Extract the (X, Y) coordinate from the center of the cell holding the provided text.  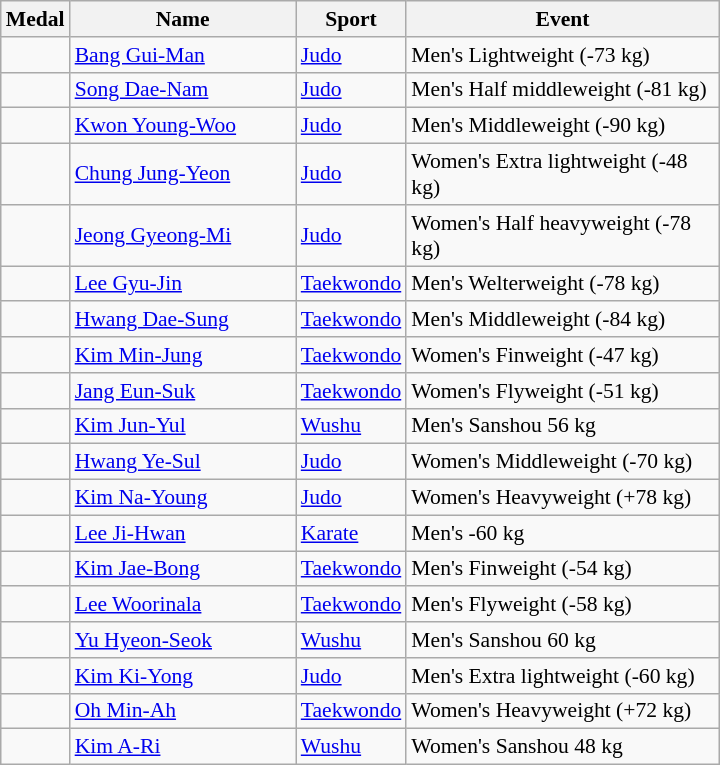
Men's Half middleweight (-81 kg) (562, 90)
Yu Hyeon-Seok (183, 640)
Women's Heavyweight (+72 kg) (562, 711)
Women's Finweight (-47 kg) (562, 355)
Men's Sanshou 56 kg (562, 426)
Kim Na-Young (183, 498)
Women's Half heavyweight (-78 kg) (562, 236)
Jeong Gyeong-Mi (183, 236)
Men's Flyweight (-58 kg) (562, 605)
Men's Lightweight (-73 kg) (562, 55)
Women's Flyweight (-51 kg) (562, 391)
Kim A-Ri (183, 747)
Kim Min-Jung (183, 355)
Chung Jung-Yeon (183, 174)
Hwang Ye-Sul (183, 462)
Kim Ki-Yong (183, 676)
Women's Sanshou 48 kg (562, 747)
Kwon Young-Woo (183, 126)
Oh Min-Ah (183, 711)
Kim Jun-Yul (183, 426)
Women's Heavyweight (+78 kg) (562, 498)
Men's Finweight (-54 kg) (562, 569)
Bang Gui-Man (183, 55)
Men's -60 kg (562, 533)
Sport (352, 19)
Lee Woorinala (183, 605)
Hwang Dae-Sung (183, 320)
Women's Extra lightweight (-48 kg) (562, 174)
Women's Middleweight (-70 kg) (562, 462)
Medal (36, 19)
Lee Gyu-Jin (183, 284)
Men's Extra lightweight (-60 kg) (562, 676)
Lee Ji-Hwan (183, 533)
Men's Welterweight (-78 kg) (562, 284)
Event (562, 19)
Jang Eun-Suk (183, 391)
Karate (352, 533)
Name (183, 19)
Men's Sanshou 60 kg (562, 640)
Song Dae-Nam (183, 90)
Men's Middleweight (-84 kg) (562, 320)
Kim Jae-Bong (183, 569)
Men's Middleweight (-90 kg) (562, 126)
